Capture the cell that displays the provided text and extract its [X, Y] central coordinate. 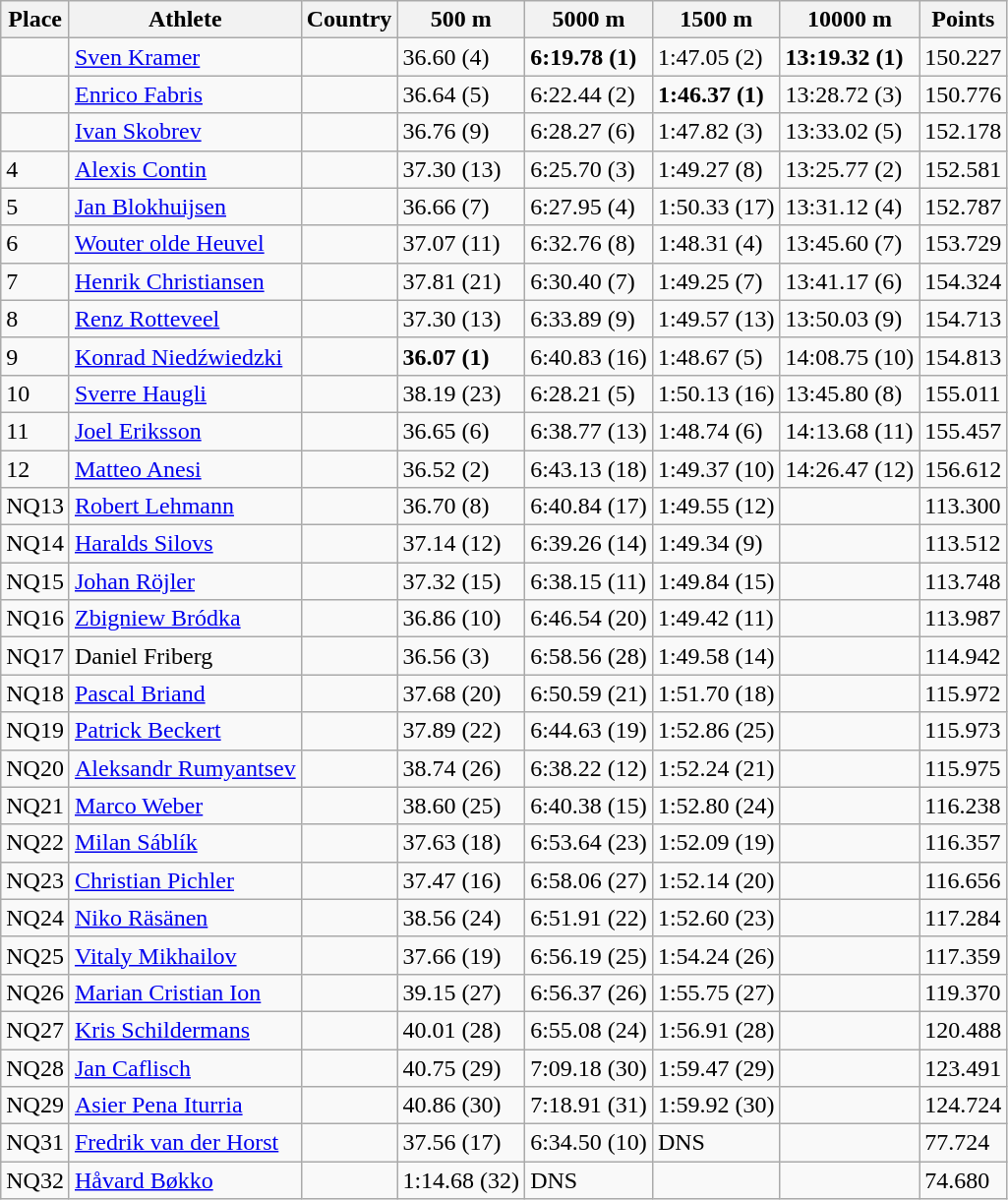
116.656 [964, 880]
Pascal Briand [185, 693]
36.56 (3) [461, 656]
119.370 [964, 992]
37.47 (16) [461, 880]
38.19 (23) [461, 393]
6:46.54 (20) [589, 619]
1:47.82 (3) [716, 132]
1:47.05 (2) [716, 57]
NQ18 [35, 693]
37.14 (12) [461, 544]
40.75 (29) [461, 1067]
6:30.40 (7) [589, 281]
1:52.09 (19) [716, 843]
37.32 (15) [461, 581]
115.972 [964, 693]
NQ32 [35, 1180]
Kris Schildermans [185, 1030]
1:49.37 (10) [716, 469]
Wouter olde Heuvel [185, 244]
152.787 [964, 207]
Points [964, 20]
1:50.33 (17) [716, 207]
NQ29 [35, 1106]
Haralds Silovs [185, 544]
1:52.86 (25) [716, 731]
1:49.55 (12) [716, 507]
Niko Räsänen [185, 918]
13:45.60 (7) [850, 244]
Renz Rotteveel [185, 319]
6:28.21 (5) [589, 393]
Matteo Anesi [185, 469]
NQ22 [35, 843]
1:59.47 (29) [716, 1067]
NQ13 [35, 507]
36.86 (10) [461, 619]
6:38.22 (12) [589, 768]
36.66 (7) [461, 207]
14:13.68 (11) [850, 431]
1:49.34 (9) [716, 544]
156.612 [964, 469]
Ivan Skobrev [185, 132]
1:49.57 (13) [716, 319]
150.227 [964, 57]
10 [35, 393]
Aleksandr Rumyantsev [185, 768]
Konrad Niedźwiedzki [185, 356]
155.457 [964, 431]
1:51.70 (18) [716, 693]
37.56 (17) [461, 1143]
6:58.56 (28) [589, 656]
7:09.18 (30) [589, 1067]
NQ21 [35, 806]
150.776 [964, 94]
1:50.13 (16) [716, 393]
NQ17 [35, 656]
Fredrik van der Horst [185, 1143]
4 [35, 169]
NQ19 [35, 731]
6:51.91 (22) [589, 918]
6:19.78 (1) [589, 57]
1:55.75 (27) [716, 992]
14:26.47 (12) [850, 469]
6:39.26 (14) [589, 544]
36.52 (2) [461, 469]
123.491 [964, 1067]
NQ20 [35, 768]
6:40.38 (15) [589, 806]
155.011 [964, 393]
1:49.42 (11) [716, 619]
Håvard Bøkko [185, 1180]
152.178 [964, 132]
Patrick Beckert [185, 731]
NQ23 [35, 880]
Athlete [185, 20]
10000 m [850, 20]
Alexis Contin [185, 169]
113.987 [964, 619]
6:44.63 (19) [589, 731]
38.60 (25) [461, 806]
6:53.64 (23) [589, 843]
6:34.50 (10) [589, 1143]
6:40.84 (17) [589, 507]
114.942 [964, 656]
Sverre Haugli [185, 393]
117.284 [964, 918]
6:33.89 (9) [589, 319]
77.724 [964, 1143]
113.748 [964, 581]
6:56.19 (25) [589, 955]
6:56.37 (26) [589, 992]
NQ31 [35, 1143]
5 [35, 207]
6:38.77 (13) [589, 431]
9 [35, 356]
14:08.75 (10) [850, 356]
NQ26 [35, 992]
Vitaly Mikhailov [185, 955]
116.238 [964, 806]
6:22.44 (2) [589, 94]
154.813 [964, 356]
154.713 [964, 319]
36.60 (4) [461, 57]
40.01 (28) [461, 1030]
Henrik Christiansen [185, 281]
6:58.06 (27) [589, 880]
154.324 [964, 281]
NQ16 [35, 619]
Robert Lehmann [185, 507]
6:25.70 (3) [589, 169]
1:49.58 (14) [716, 656]
6:55.08 (24) [589, 1030]
Country [349, 20]
113.512 [964, 544]
500 m [461, 20]
1:52.24 (21) [716, 768]
1:59.92 (30) [716, 1106]
NQ14 [35, 544]
6:32.76 (8) [589, 244]
1:49.84 (15) [716, 581]
1:54.24 (26) [716, 955]
37.66 (19) [461, 955]
40.86 (30) [461, 1106]
1:52.60 (23) [716, 918]
Sven Kramer [185, 57]
Marian Cristian Ion [185, 992]
Asier Pena Iturria [185, 1106]
NQ24 [35, 918]
6:43.13 (18) [589, 469]
Marco Weber [185, 806]
13:19.32 (1) [850, 57]
Christian Pichler [185, 880]
1500 m [716, 20]
6:40.83 (16) [589, 356]
Joel Eriksson [185, 431]
12 [35, 469]
Place [35, 20]
120.488 [964, 1030]
36.64 (5) [461, 94]
124.724 [964, 1106]
NQ28 [35, 1067]
115.973 [964, 731]
13:25.77 (2) [850, 169]
74.680 [964, 1180]
5000 m [589, 20]
1:46.37 (1) [716, 94]
Johan Röjler [185, 581]
1:52.14 (20) [716, 880]
Jan Caflisch [185, 1067]
37.07 (11) [461, 244]
8 [35, 319]
36.70 (8) [461, 507]
6:50.59 (21) [589, 693]
6 [35, 244]
1:49.27 (8) [716, 169]
117.359 [964, 955]
13:41.17 (6) [850, 281]
37.81 (21) [461, 281]
13:33.02 (5) [850, 132]
36.07 (1) [461, 356]
1:48.31 (4) [716, 244]
116.357 [964, 843]
NQ25 [35, 955]
36.76 (9) [461, 132]
1:49.25 (7) [716, 281]
11 [35, 431]
152.581 [964, 169]
7 [35, 281]
6:38.15 (11) [589, 581]
13:28.72 (3) [850, 94]
36.65 (6) [461, 431]
Daniel Friberg [185, 656]
7:18.91 (31) [589, 1106]
37.63 (18) [461, 843]
13:31.12 (4) [850, 207]
6:27.95 (4) [589, 207]
NQ15 [35, 581]
1:56.91 (28) [716, 1030]
1:14.68 (32) [461, 1180]
115.975 [964, 768]
37.68 (20) [461, 693]
1:52.80 (24) [716, 806]
NQ27 [35, 1030]
153.729 [964, 244]
13:45.80 (8) [850, 393]
13:50.03 (9) [850, 319]
6:28.27 (6) [589, 132]
Zbigniew Bródka [185, 619]
Milan Sáblík [185, 843]
38.56 (24) [461, 918]
Jan Blokhuijsen [185, 207]
38.74 (26) [461, 768]
113.300 [964, 507]
Enrico Fabris [185, 94]
1:48.74 (6) [716, 431]
37.89 (22) [461, 731]
39.15 (27) [461, 992]
1:48.67 (5) [716, 356]
